Detect which cell encompasses the target text, then output its (x, y) center coordinate. 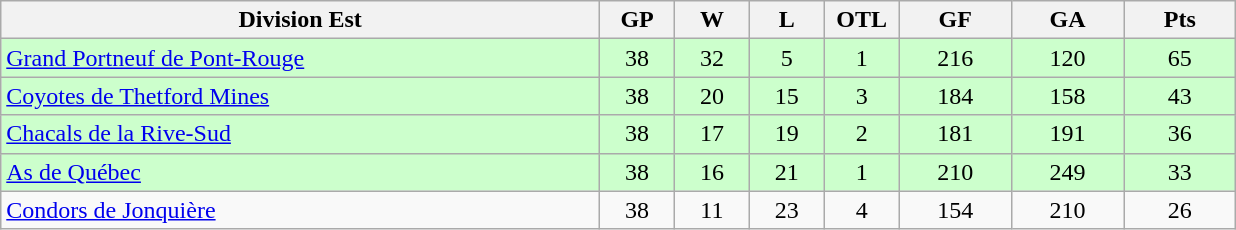
184 (955, 96)
16 (712, 172)
Condors de Jonquière (300, 210)
Coyotes de Thetford Mines (300, 96)
181 (955, 134)
26 (1180, 210)
GF (955, 20)
65 (1180, 58)
21 (786, 172)
120 (1067, 58)
23 (786, 210)
36 (1180, 134)
GA (1067, 20)
Grand Portneuf de Pont-Rouge (300, 58)
2 (862, 134)
5 (786, 58)
Pts (1180, 20)
154 (955, 210)
GP (638, 20)
249 (1067, 172)
20 (712, 96)
216 (955, 58)
Chacals de la Rive-Sud (300, 134)
15 (786, 96)
32 (712, 58)
OTL (862, 20)
33 (1180, 172)
19 (786, 134)
17 (712, 134)
Division Est (300, 20)
L (786, 20)
11 (712, 210)
43 (1180, 96)
158 (1067, 96)
191 (1067, 134)
4 (862, 210)
W (712, 20)
3 (862, 96)
As de Québec (300, 172)
